Find where the given text appears and provide that cell's center as [x, y] coordinate. 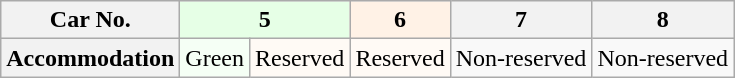
Accommodation [90, 58]
Green [215, 58]
8 [663, 20]
Car No. [90, 20]
5 [265, 20]
6 [400, 20]
7 [521, 20]
